Output the (x, y) coordinate of the center of the cell containing the given text.  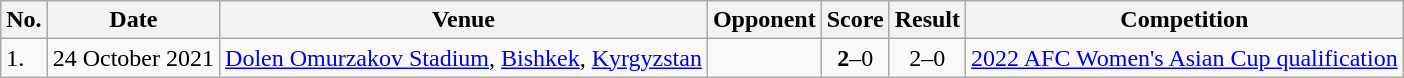
1. (24, 58)
Score (855, 20)
Date (133, 20)
2022 AFC Women's Asian Cup qualification (1185, 58)
No. (24, 20)
24 October 2021 (133, 58)
Competition (1185, 20)
Opponent (764, 20)
Result (927, 20)
Dolen Omurzakov Stadium, Bishkek, Kyrgyzstan (464, 58)
Venue (464, 20)
